Capture the cell that displays the provided text and extract its [X, Y] central coordinate. 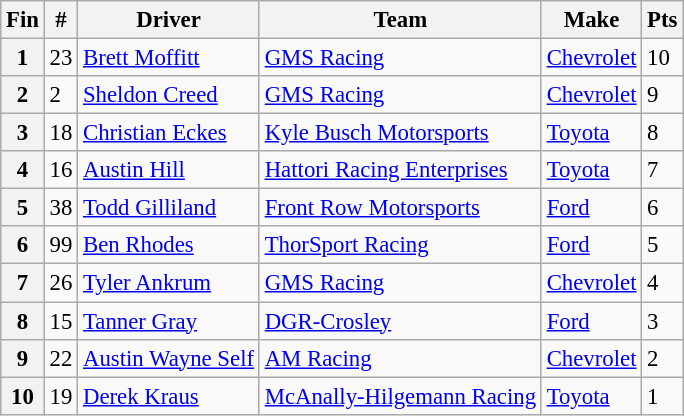
# [60, 20]
38 [60, 208]
Christian Eckes [169, 133]
16 [60, 170]
McAnally-Hilgemann Racing [400, 396]
Team [400, 20]
Austin Wayne Self [169, 358]
19 [60, 396]
15 [60, 321]
Driver [169, 20]
DGR-Crosley [400, 321]
99 [60, 245]
23 [60, 58]
Derek Kraus [169, 396]
Austin Hill [169, 170]
Fin [23, 20]
26 [60, 283]
Tyler Ankrum [169, 283]
Tanner Gray [169, 321]
Sheldon Creed [169, 95]
18 [60, 133]
Front Row Motorsports [400, 208]
Kyle Busch Motorsports [400, 133]
Hattori Racing Enterprises [400, 170]
Pts [662, 20]
Ben Rhodes [169, 245]
Brett Moffitt [169, 58]
22 [60, 358]
ThorSport Racing [400, 245]
AM Racing [400, 358]
Todd Gilliland [169, 208]
Make [591, 20]
